Extract the (x, y) coordinate from the center of the cell holding the provided text.  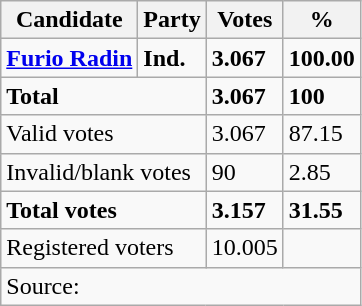
2.85 (322, 172)
87.15 (322, 134)
% (322, 20)
Ind. (172, 58)
100.00 (322, 58)
10.005 (244, 248)
Party (172, 20)
Candidate (70, 20)
Invalid/blank votes (104, 172)
Valid votes (104, 134)
100 (322, 96)
90 (244, 172)
Furio Radin (70, 58)
31.55 (322, 210)
Registered voters (104, 248)
Total votes (104, 210)
3.157 (244, 210)
Total (104, 96)
Source: (181, 286)
Votes (244, 20)
